Detect which cell encompasses the target text, then output its (x, y) center coordinate. 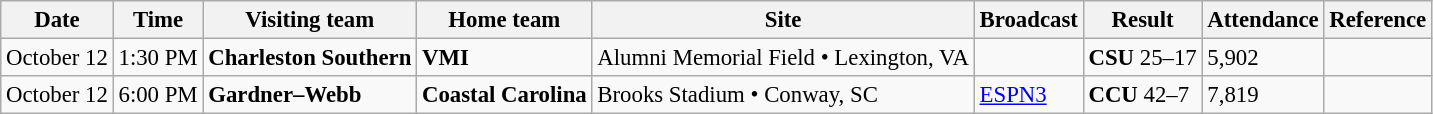
Visiting team (310, 20)
1:30 PM (158, 58)
ESPN3 (1028, 95)
6:00 PM (158, 95)
CSU 25–17 (1142, 58)
Charleston Southern (310, 58)
Attendance (1263, 20)
Gardner–Webb (310, 95)
VMI (504, 58)
5,902 (1263, 58)
Home team (504, 20)
Result (1142, 20)
Time (158, 20)
Broadcast (1028, 20)
Site (783, 20)
Date (57, 20)
Reference (1378, 20)
Alumni Memorial Field • Lexington, VA (783, 58)
Brooks Stadium • Conway, SC (783, 95)
7,819 (1263, 95)
CCU 42–7 (1142, 95)
Coastal Carolina (504, 95)
